Search for the cell housing the specified text and yield its [X, Y] center coordinate. 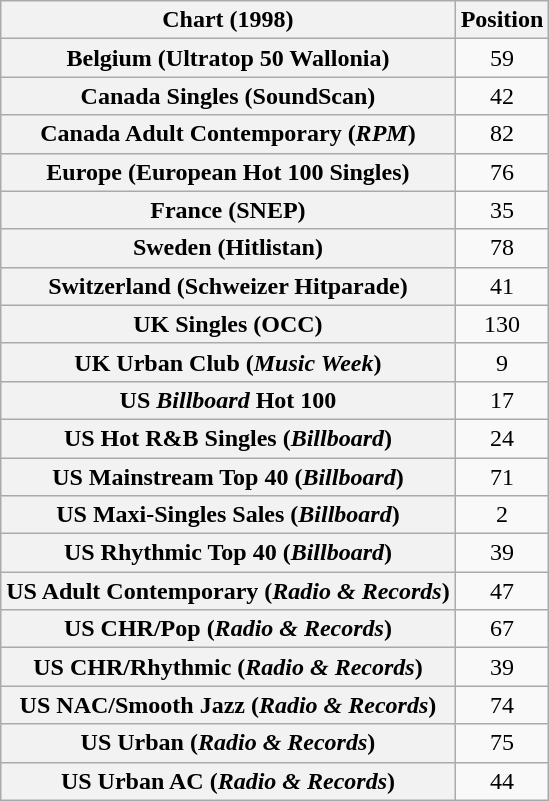
US Urban AC (Radio & Records) [228, 781]
71 [502, 477]
Sweden (Hitlistan) [228, 248]
17 [502, 400]
44 [502, 781]
US CHR/Rhythmic (Radio & Records) [228, 667]
Belgium (Ultratop 50 Wallonia) [228, 58]
78 [502, 248]
41 [502, 286]
Switzerland (Schweizer Hitparade) [228, 286]
2 [502, 515]
UK Urban Club (Music Week) [228, 362]
82 [502, 134]
US CHR/Pop (Radio & Records) [228, 629]
US Rhythmic Top 40 (Billboard) [228, 553]
42 [502, 96]
Chart (1998) [228, 20]
Canada Singles (SoundScan) [228, 96]
76 [502, 172]
47 [502, 591]
75 [502, 743]
Canada Adult Contemporary (RPM) [228, 134]
US Mainstream Top 40 (Billboard) [228, 477]
67 [502, 629]
UK Singles (OCC) [228, 324]
US Maxi-Singles Sales (Billboard) [228, 515]
130 [502, 324]
US NAC/Smooth Jazz (Radio & Records) [228, 705]
74 [502, 705]
9 [502, 362]
Position [502, 20]
US Hot R&B Singles (Billboard) [228, 438]
US Billboard Hot 100 [228, 400]
Europe (European Hot 100 Singles) [228, 172]
24 [502, 438]
US Adult Contemporary (Radio & Records) [228, 591]
US Urban (Radio & Records) [228, 743]
France (SNEP) [228, 210]
35 [502, 210]
59 [502, 58]
